Locate the cell with the specified text and output its [X, Y] center coordinate. 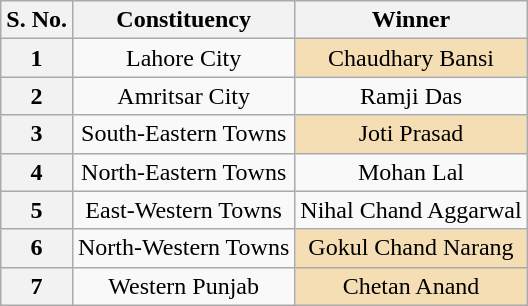
Joti Prasad [411, 134]
3 [37, 134]
1 [37, 58]
5 [37, 210]
Chetan Anand [411, 286]
Lahore City [183, 58]
Winner [411, 20]
Amritsar City [183, 96]
East-Western Towns [183, 210]
Chaudhary Bansi [411, 58]
South-Eastern Towns [183, 134]
S. No. [37, 20]
6 [37, 248]
Gokul Chand Narang [411, 248]
Mohan Lal [411, 172]
Western Punjab [183, 286]
North-Western Towns [183, 248]
4 [37, 172]
Ramji Das [411, 96]
2 [37, 96]
North-Eastern Towns [183, 172]
7 [37, 286]
Nihal Chand Aggarwal [411, 210]
Constituency [183, 20]
